Return (X, Y) of the center of cell containing provided text 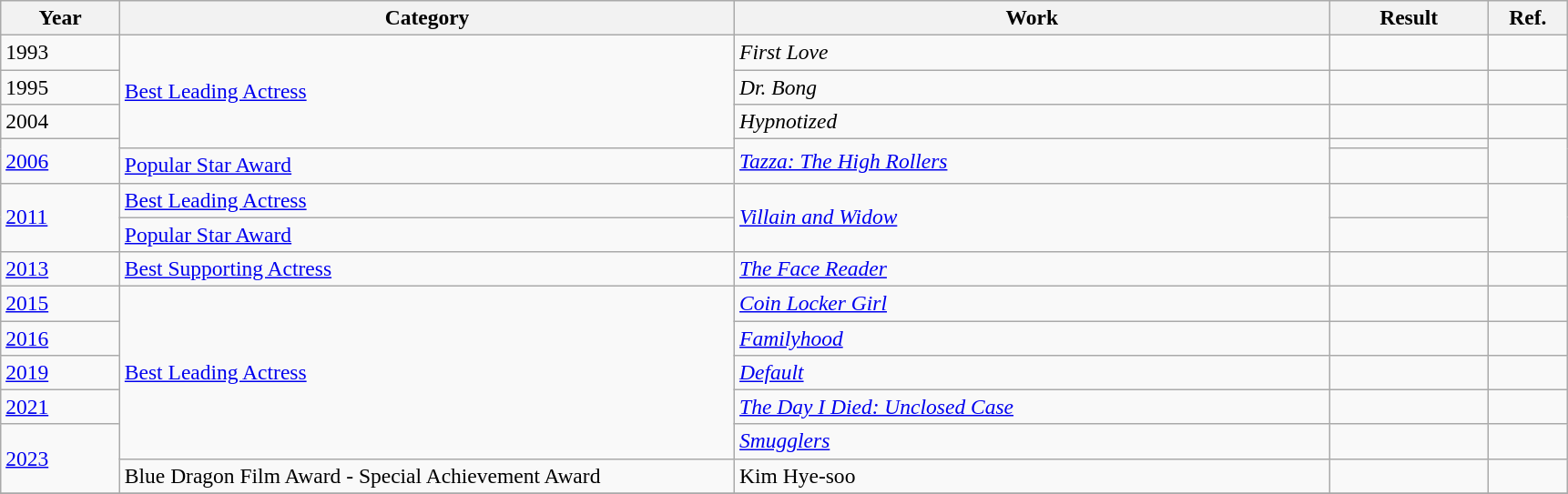
1995 (60, 86)
2019 (60, 372)
The Day I Died: Unclosed Case (1033, 407)
2013 (60, 268)
2021 (60, 407)
Dr. Bong (1033, 86)
Kim Hye-soo (1033, 476)
Villain and Widow (1033, 217)
Default (1033, 372)
Smugglers (1033, 441)
2023 (60, 459)
2016 (60, 338)
2004 (60, 121)
First Love (1033, 52)
2015 (60, 303)
Year (60, 17)
2011 (60, 217)
Coin Locker Girl (1033, 303)
Best Supporting Actress (426, 268)
Tazza: The High Rollers (1033, 160)
Hypnotized (1033, 121)
Ref. (1528, 17)
Result (1409, 17)
Category (426, 17)
1993 (60, 52)
2006 (60, 160)
Work (1033, 17)
The Face Reader (1033, 268)
Blue Dragon Film Award - Special Achievement Award (426, 476)
Familyhood (1033, 338)
